Scan for the cell matching the given text and deliver its (X, Y) coordinate at center. 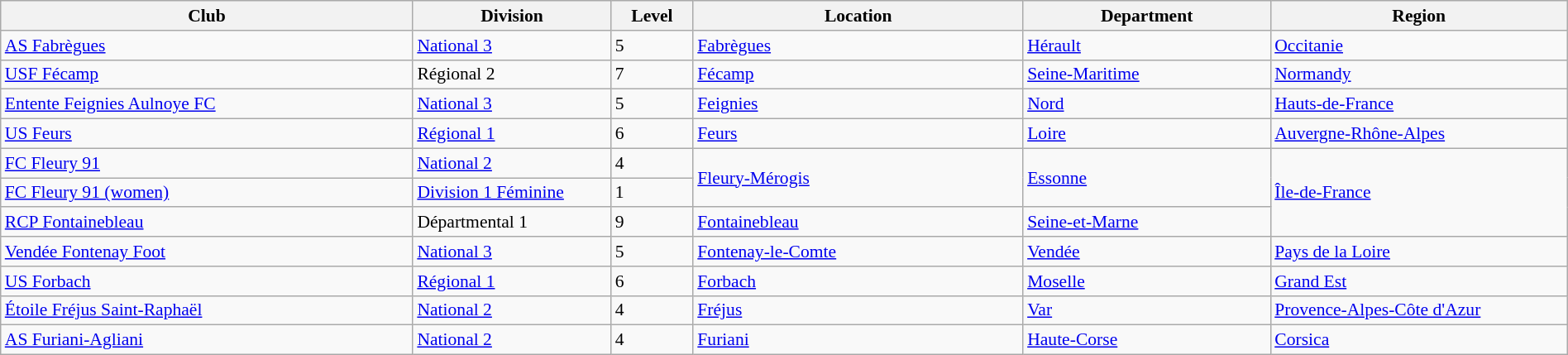
Île-de-France (1419, 192)
Fleury-Mérogis (858, 177)
Seine-et-Marne (1146, 223)
Fréjus (858, 310)
Auvergne-Rhône-Alpes (1419, 134)
9 (653, 223)
Feurs (858, 134)
Forbach (858, 281)
Fécamp (858, 74)
Régional 2 (511, 74)
Location (858, 16)
Moselle (1146, 281)
US Forbach (207, 281)
US Feurs (207, 134)
Grand Est (1419, 281)
Essonne (1146, 177)
USF Fécamp (207, 74)
AS Furiani-Agliani (207, 340)
Division 1 Féminine (511, 193)
Provence-Alpes-Côte d'Azur (1419, 310)
Corsica (1419, 340)
Var (1146, 310)
Division (511, 16)
Occitanie (1419, 46)
7 (653, 74)
Vendée Fontenay Foot (207, 252)
Entente Feignies Aulnoye FC (207, 104)
Furiani (858, 340)
1 (653, 193)
Region (1419, 16)
Étoile Fréjus Saint-Raphaël (207, 310)
Department (1146, 16)
Feignies (858, 104)
AS Fabrègues (207, 46)
Pays de la Loire (1419, 252)
Fontenay-le-Comte (858, 252)
Level (653, 16)
Normandy (1419, 74)
Haute-Corse (1146, 340)
Départmental 1 (511, 223)
Club (207, 16)
Fabrègues (858, 46)
RCP Fontainebleau (207, 223)
FC Fleury 91 (women) (207, 193)
Vendée (1146, 252)
Hérault (1146, 46)
Hauts-de-France (1419, 104)
Nord (1146, 104)
Loire (1146, 134)
Fontainebleau (858, 223)
Seine-Maritime (1146, 74)
FC Fleury 91 (207, 163)
